Locate the cell with the specified text and output its (X, Y) center coordinate. 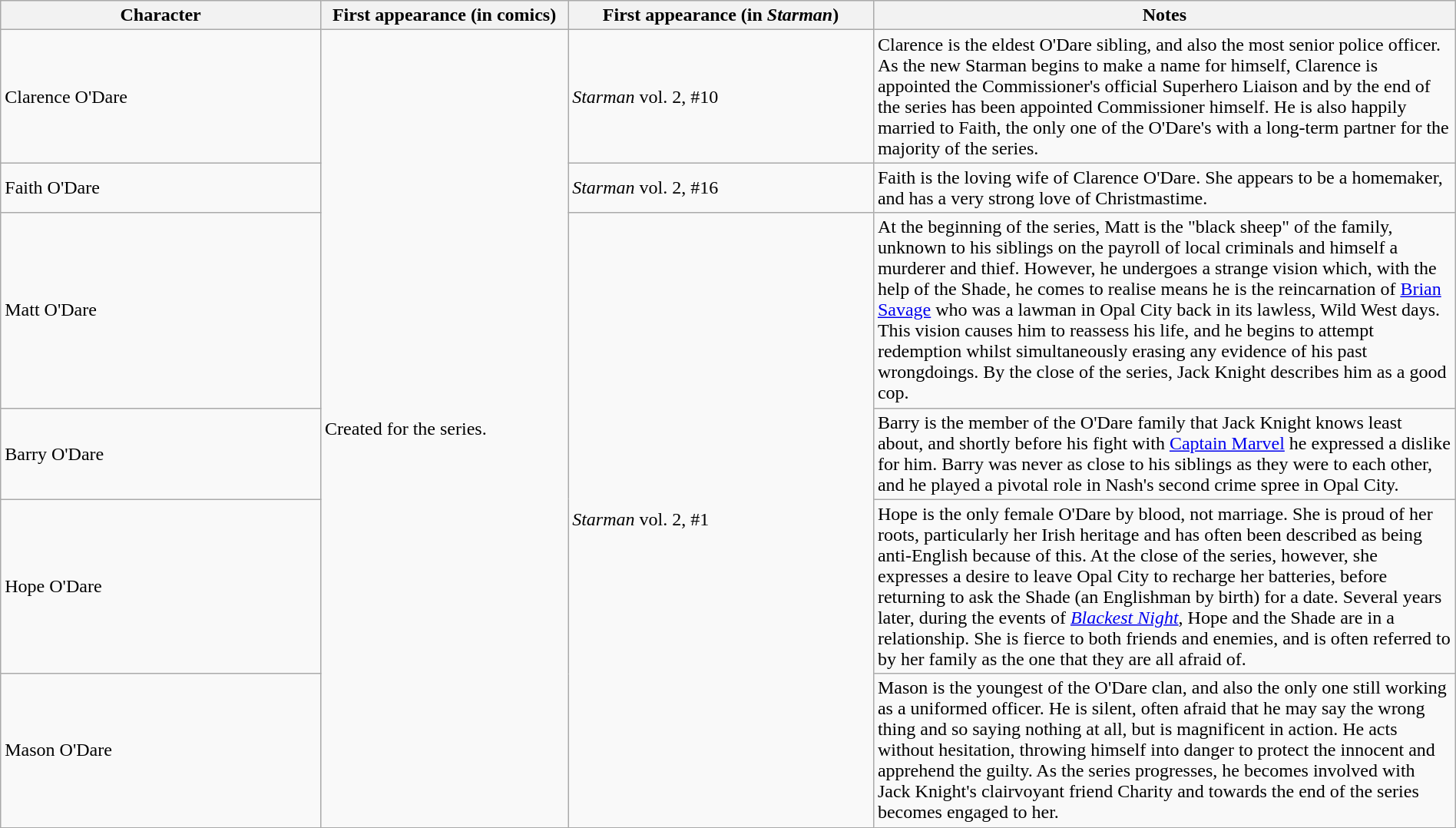
Character (161, 15)
Faith O'Dare (161, 187)
Clarence O'Dare (161, 97)
First appearance (in Starman) (721, 15)
Barry O'Dare (161, 453)
Mason O'Dare (161, 750)
Created for the series. (445, 429)
Hope O'Dare (161, 587)
Starman vol. 2, #1 (721, 520)
Starman vol. 2, #16 (721, 187)
Notes (1164, 15)
Matt O'Dare (161, 310)
Starman vol. 2, #10 (721, 97)
Faith is the loving wife of Clarence O'Dare. She appears to be a homemaker, and has a very strong love of Christmastime. (1164, 187)
First appearance (in comics) (445, 15)
